Return the (x, y) coordinate for the center point of the cell that contains the specified text.  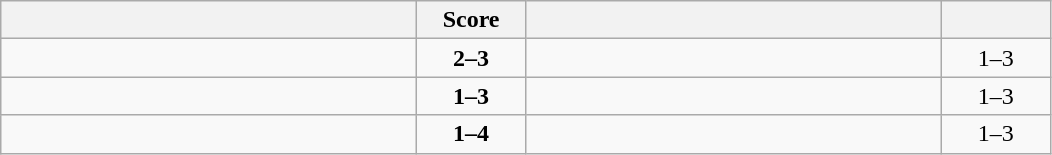
1–4 (472, 134)
Score (472, 20)
2–3 (472, 58)
